Locate the cell with the specified text and output its (x, y) center coordinate. 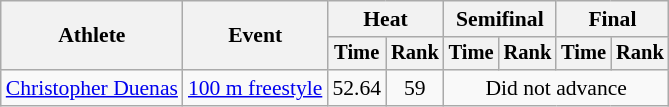
52.64 (356, 88)
Athlete (92, 36)
Heat (385, 19)
Christopher Duenas (92, 88)
Did not advance (556, 88)
Semifinal (500, 19)
Event (255, 36)
Final (612, 19)
100 m freestyle (255, 88)
59 (415, 88)
